For the text-containing cell, return its midpoint in (X, Y) coordinate format. 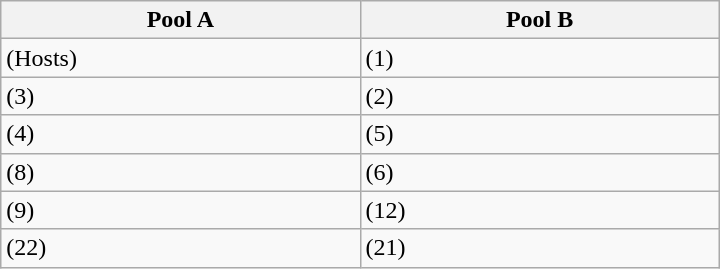
Pool A (180, 20)
(Hosts) (180, 58)
(5) (540, 134)
(21) (540, 248)
(9) (180, 210)
(4) (180, 134)
(12) (540, 210)
(2) (540, 96)
(8) (180, 172)
(22) (180, 248)
Pool B (540, 20)
(3) (180, 96)
(1) (540, 58)
(6) (540, 172)
